Capture the cell that displays the provided text and extract its [X, Y] central coordinate. 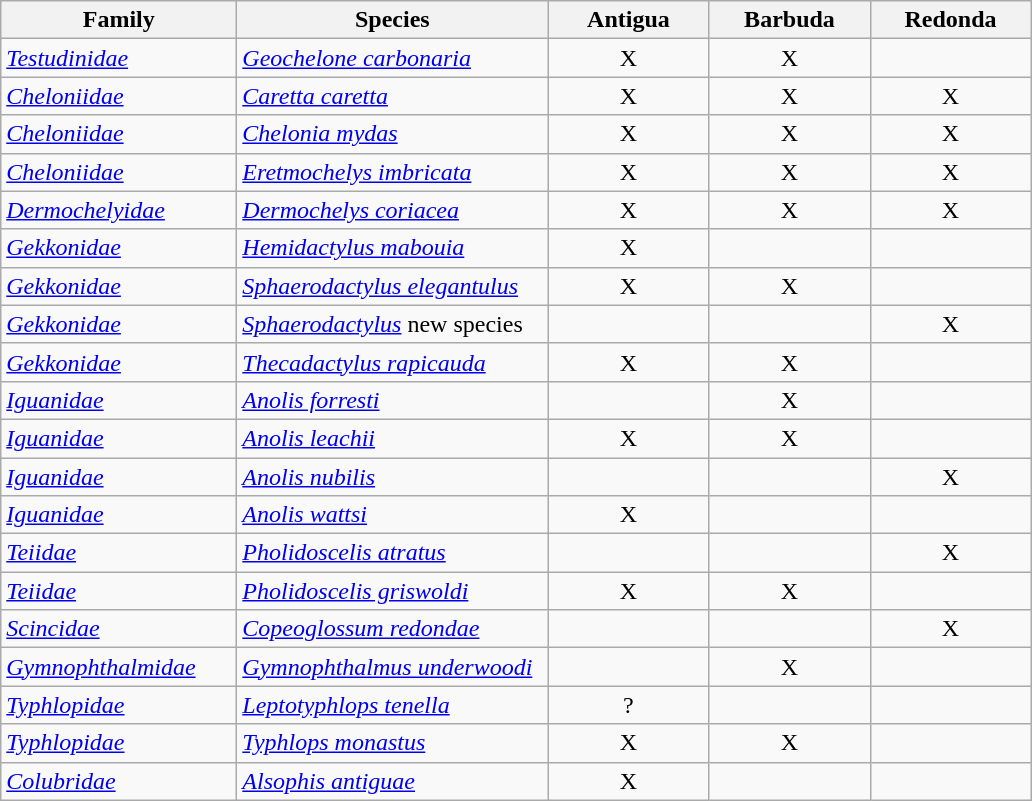
Thecadactylus rapicauda [392, 362]
Geochelone carbonaria [392, 58]
Family [119, 20]
Chelonia mydas [392, 134]
Anolis leachii [392, 438]
Sphaerodactylus elegantulus [392, 286]
Anolis wattsi [392, 515]
Sphaerodactylus new species [392, 324]
Anolis nubilis [392, 477]
Eretmochelys imbricata [392, 172]
Gymnophthalmidae [119, 667]
Caretta caretta [392, 96]
Antigua [628, 20]
Alsophis antiguae [392, 781]
Copeoglossum redondae [392, 629]
Pholidoscelis griswoldi [392, 591]
Barbuda [790, 20]
? [628, 705]
Leptotyphlops tenella [392, 705]
Dermochelys coriacea [392, 210]
Anolis forresti [392, 400]
Colubridae [119, 781]
Hemidactylus mabouia [392, 248]
Pholidoscelis atratus [392, 553]
Scincidae [119, 629]
Redonda [950, 20]
Dermochelyidae [119, 210]
Testudinidae [119, 58]
Species [392, 20]
Gymnophthalmus underwoodi [392, 667]
Typhlops monastus [392, 743]
